Provide the [x, y] coordinate of the cell's center where the given text is located.  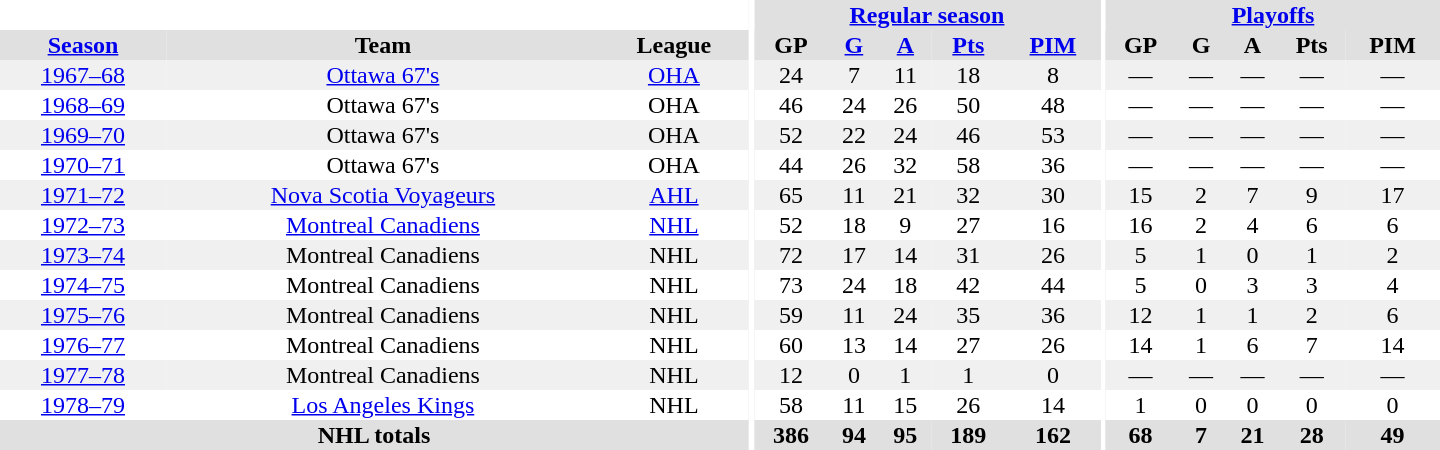
59 [791, 315]
1974–75 [83, 285]
49 [1392, 435]
1972–73 [83, 225]
Regular season [927, 15]
386 [791, 435]
60 [791, 345]
35 [968, 315]
1970–71 [83, 165]
1977–78 [83, 375]
Team [383, 45]
Season [83, 45]
1969–70 [83, 135]
95 [906, 435]
AHL [674, 195]
162 [1054, 435]
1967–68 [83, 75]
28 [1312, 435]
League [674, 45]
42 [968, 285]
31 [968, 255]
48 [1054, 105]
65 [791, 195]
53 [1054, 135]
72 [791, 255]
NHL totals [374, 435]
1968–69 [83, 105]
30 [1054, 195]
68 [1140, 435]
1973–74 [83, 255]
94 [854, 435]
1976–77 [83, 345]
73 [791, 285]
Nova Scotia Voyageurs [383, 195]
13 [854, 345]
1971–72 [83, 195]
8 [1054, 75]
Playoffs [1273, 15]
22 [854, 135]
1975–76 [83, 315]
50 [968, 105]
Los Angeles Kings [383, 405]
189 [968, 435]
1978–79 [83, 405]
